Output the (X, Y) coordinate of the center of the cell containing the given text.  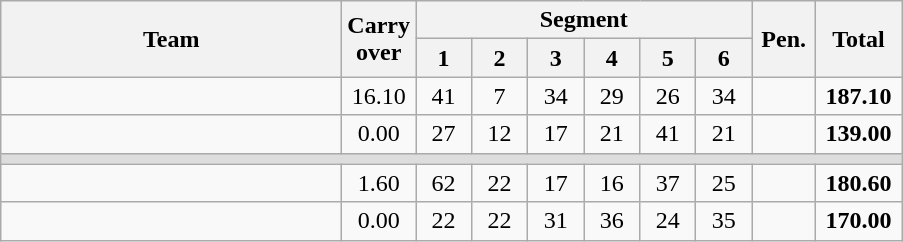
187.10 (858, 96)
35 (724, 221)
36 (612, 221)
25 (724, 183)
5 (668, 58)
31 (556, 221)
7 (500, 96)
62 (444, 183)
180.60 (858, 183)
16 (612, 183)
1.60 (379, 183)
2 (500, 58)
1 (444, 58)
170.00 (858, 221)
37 (668, 183)
26 (668, 96)
Total (858, 39)
Carry over (379, 39)
6 (724, 58)
Segment (584, 20)
Pen. (784, 39)
27 (444, 134)
139.00 (858, 134)
16.10 (379, 96)
3 (556, 58)
Team (172, 39)
24 (668, 221)
4 (612, 58)
12 (500, 134)
29 (612, 96)
